Find where the given text appears and provide that cell's center as [X, Y] coordinate. 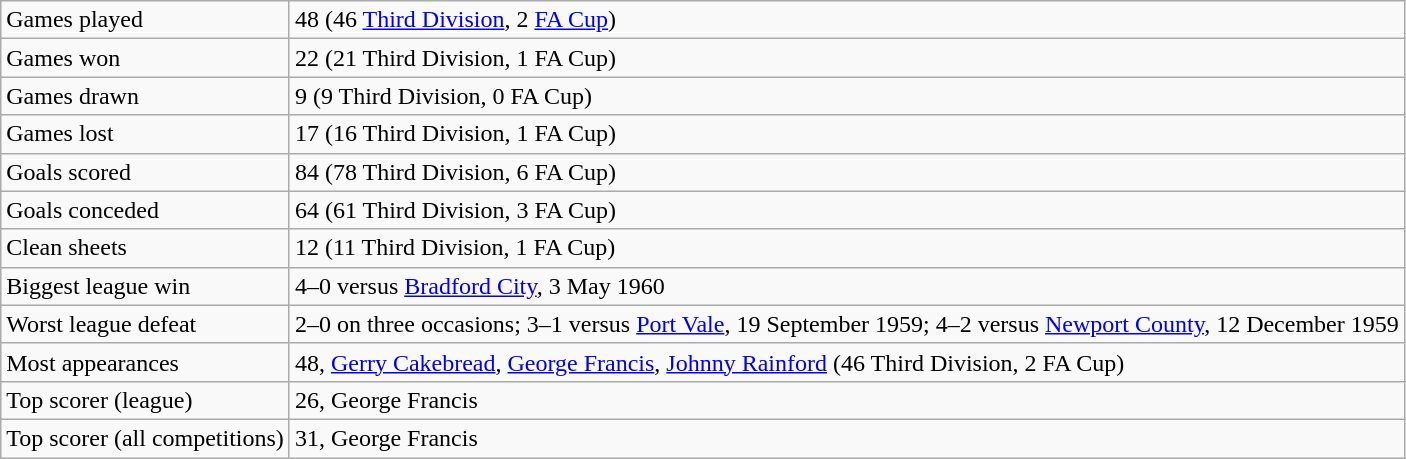
Biggest league win [146, 286]
4–0 versus Bradford City, 3 May 1960 [846, 286]
Games drawn [146, 96]
9 (9 Third Division, 0 FA Cup) [846, 96]
26, George Francis [846, 400]
2–0 on three occasions; 3–1 versus Port Vale, 19 September 1959; 4–2 versus Newport County, 12 December 1959 [846, 324]
Games won [146, 58]
Games played [146, 20]
Worst league defeat [146, 324]
Goals conceded [146, 210]
12 (11 Third Division, 1 FA Cup) [846, 248]
Top scorer (all competitions) [146, 438]
22 (21 Third Division, 1 FA Cup) [846, 58]
Top scorer (league) [146, 400]
84 (78 Third Division, 6 FA Cup) [846, 172]
17 (16 Third Division, 1 FA Cup) [846, 134]
Goals scored [146, 172]
31, George Francis [846, 438]
64 (61 Third Division, 3 FA Cup) [846, 210]
Clean sheets [146, 248]
Games lost [146, 134]
Most appearances [146, 362]
48, Gerry Cakebread, George Francis, Johnny Rainford (46 Third Division, 2 FA Cup) [846, 362]
48 (46 Third Division, 2 FA Cup) [846, 20]
